Return the (X, Y) coordinate for the center point of the cell that contains the specified text.  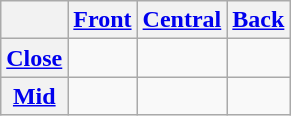
Back (258, 20)
Front (102, 20)
Close (34, 58)
Central (182, 20)
Mid (34, 96)
